Identify which cell holds the provided text, then report its [X, Y] central coordinate. 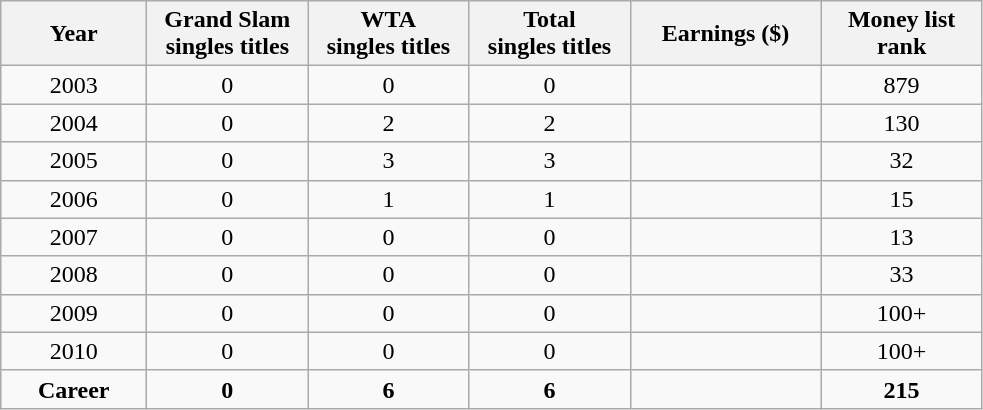
2007 [74, 237]
2006 [74, 199]
Total singles titles [550, 34]
2005 [74, 161]
32 [902, 161]
WTA singles titles [388, 34]
215 [902, 389]
Year [74, 34]
130 [902, 123]
2008 [74, 275]
Grand Slam singles titles [228, 34]
Career [74, 389]
33 [902, 275]
2004 [74, 123]
Earnings ($) [726, 34]
15 [902, 199]
2009 [74, 313]
Money list rank [902, 34]
879 [902, 85]
13 [902, 237]
2010 [74, 351]
2003 [74, 85]
